Provide the [x, y] coordinate of the cell's center where the given text is located.  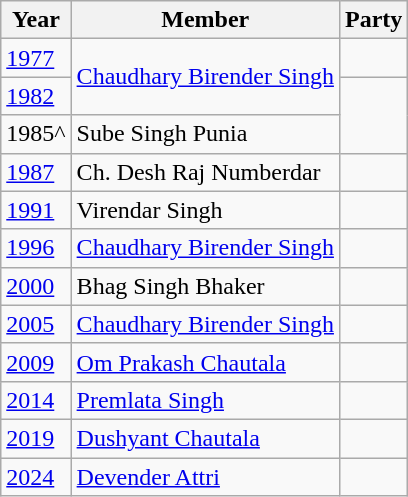
2014 [36, 400]
2019 [36, 438]
Om Prakash Chautala [205, 362]
Bhag Singh Bhaker [205, 286]
Party [373, 20]
Dushyant Chautala [205, 438]
Devender Attri [205, 477]
2000 [36, 286]
2024 [36, 477]
Ch. Desh Raj Numberdar [205, 172]
Member [205, 20]
1982 [36, 96]
Year [36, 20]
1996 [36, 248]
2009 [36, 362]
1991 [36, 210]
Virendar Singh [205, 210]
2005 [36, 324]
1987 [36, 172]
1985^ [36, 134]
1977 [36, 58]
Premlata Singh [205, 400]
Sube Singh Punia [205, 134]
